Identify which cell holds the provided text, then report its [x, y] central coordinate. 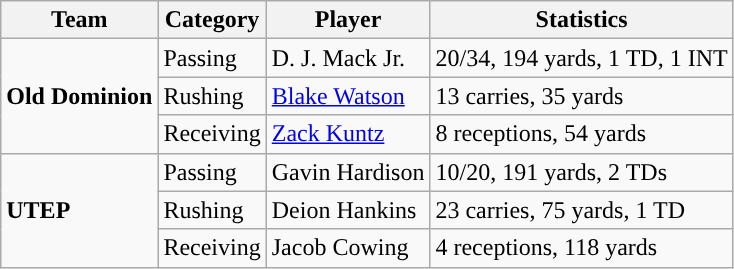
Team [80, 20]
Blake Watson [348, 96]
Category [212, 20]
Jacob Cowing [348, 248]
Old Dominion [80, 96]
13 carries, 35 yards [582, 96]
UTEP [80, 210]
D. J. Mack Jr. [348, 58]
Deion Hankins [348, 210]
8 receptions, 54 yards [582, 134]
Player [348, 20]
20/34, 194 yards, 1 TD, 1 INT [582, 58]
Statistics [582, 20]
4 receptions, 118 yards [582, 248]
Gavin Hardison [348, 172]
23 carries, 75 yards, 1 TD [582, 210]
10/20, 191 yards, 2 TDs [582, 172]
Zack Kuntz [348, 134]
